Capture the cell that displays the provided text and extract its [x, y] central coordinate. 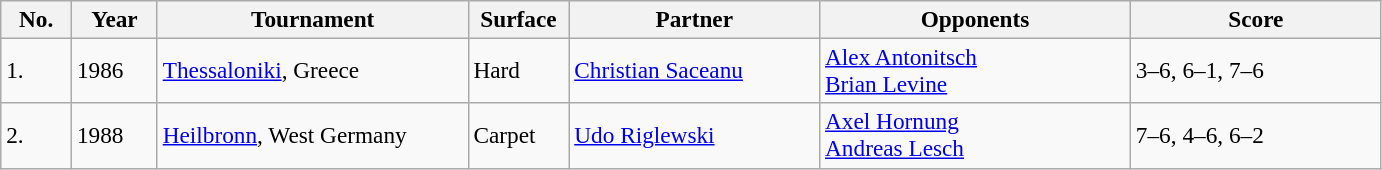
3–6, 6–1, 7–6 [1256, 70]
2. [36, 136]
1986 [115, 70]
Axel Hornung Andreas Lesch [976, 136]
Heilbronn, West Germany [312, 136]
1. [36, 70]
Score [1256, 19]
Partner [694, 19]
Carpet [518, 136]
Year [115, 19]
Thessaloniki, Greece [312, 70]
Opponents [976, 19]
Tournament [312, 19]
Alex Antonitsch Brian Levine [976, 70]
7–6, 4–6, 6–2 [1256, 136]
Hard [518, 70]
No. [36, 19]
Christian Saceanu [694, 70]
Udo Riglewski [694, 136]
Surface [518, 19]
1988 [115, 136]
